Return [X, Y] of the center of cell containing provided text 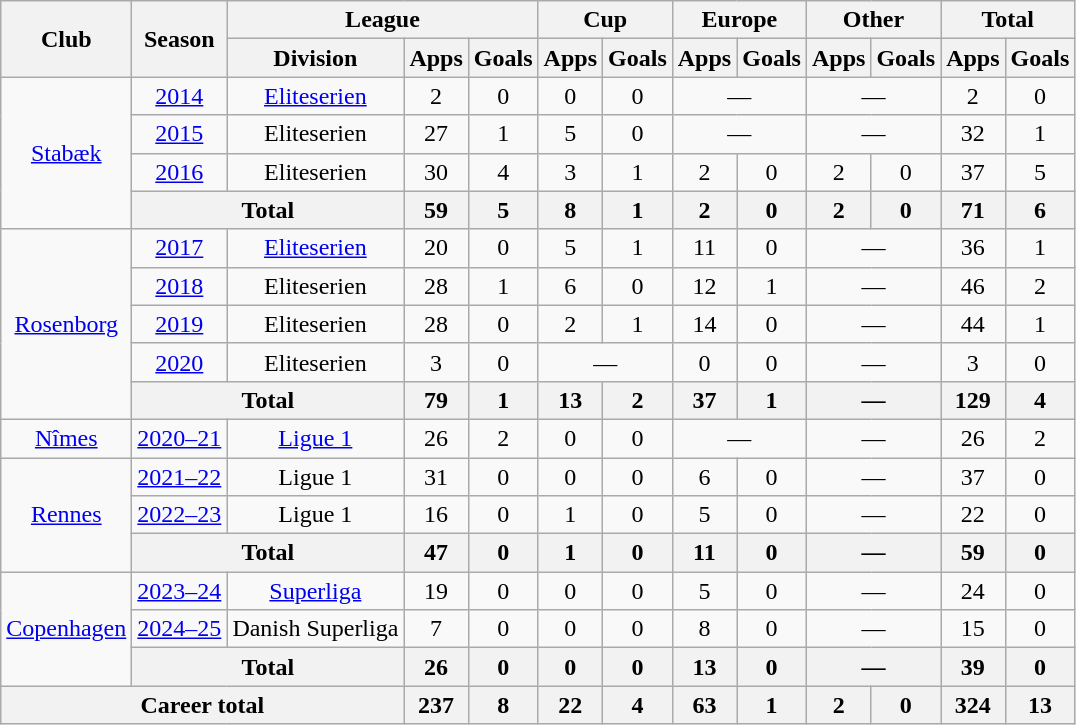
63 [704, 705]
2020–21 [180, 438]
36 [973, 248]
31 [436, 477]
2022–23 [180, 515]
20 [436, 248]
27 [436, 134]
46 [973, 286]
237 [436, 705]
Division [316, 58]
Superliga [316, 591]
79 [436, 400]
Season [180, 39]
Cup [605, 20]
Other [873, 20]
2023–24 [180, 591]
324 [973, 705]
2018 [180, 286]
2017 [180, 248]
71 [973, 210]
44 [973, 324]
2014 [180, 96]
2020 [180, 362]
Club [66, 39]
Rosenborg [66, 324]
2016 [180, 172]
32 [973, 134]
Career total [202, 705]
Copenhagen [66, 629]
2021–22 [180, 477]
16 [436, 515]
Nîmes [66, 438]
14 [704, 324]
Stabæk [66, 153]
7 [436, 629]
Europe [739, 20]
39 [973, 667]
League [382, 20]
12 [704, 286]
Danish Superliga [316, 629]
2019 [180, 324]
2015 [180, 134]
47 [436, 553]
24 [973, 591]
15 [973, 629]
19 [436, 591]
129 [973, 400]
Rennes [66, 515]
30 [436, 172]
2024–25 [180, 629]
